Return [X, Y] of the center of cell containing provided text 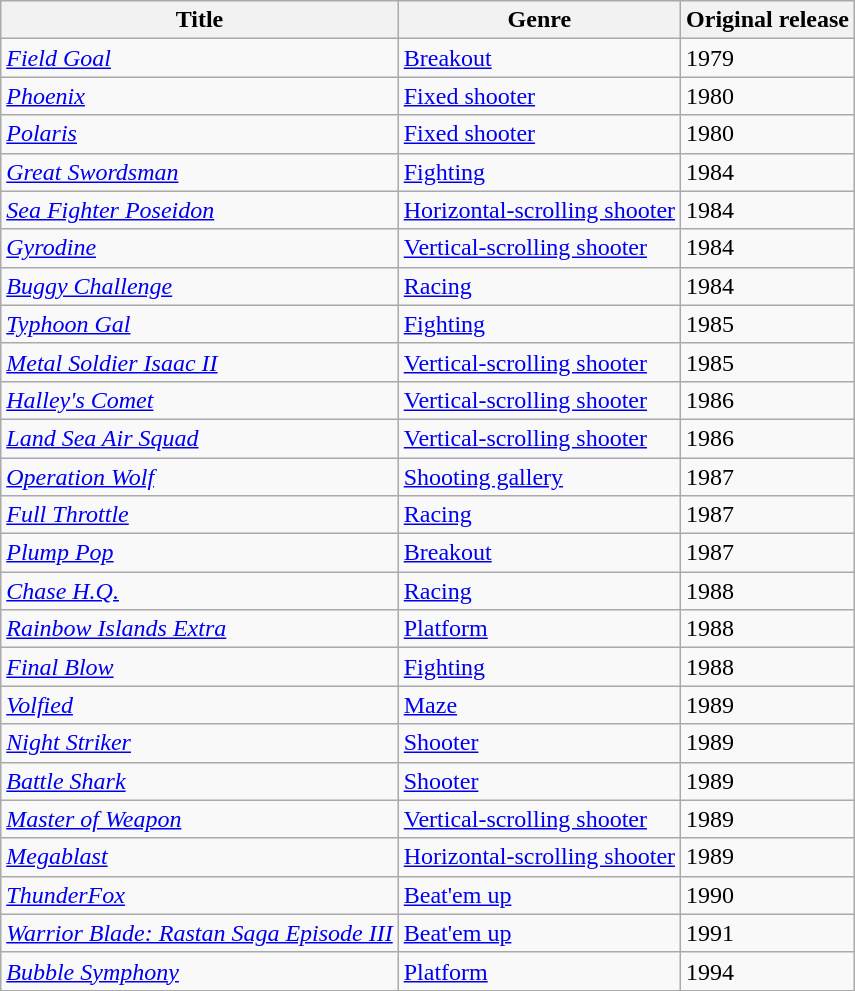
Shooting gallery [539, 477]
Land Sea Air Squad [200, 438]
Bubble Symphony [200, 971]
Megablast [200, 857]
1990 [768, 895]
1994 [768, 971]
Original release [768, 20]
Field Goal [200, 58]
Warrior Blade: Rastan Saga Episode III [200, 933]
Battle Shark [200, 781]
Final Blow [200, 667]
Title [200, 20]
Metal Soldier Isaac II [200, 362]
Maze [539, 705]
Sea Fighter Poseidon [200, 210]
Full Throttle [200, 515]
Operation Wolf [200, 477]
ThunderFox [200, 895]
Rainbow Islands Extra [200, 629]
Buggy Challenge [200, 286]
Plump Pop [200, 553]
Master of Weapon [200, 819]
Polaris [200, 134]
Phoenix [200, 96]
Chase H.Q. [200, 591]
Volfied [200, 705]
1991 [768, 933]
1979 [768, 58]
Genre [539, 20]
Gyrodine [200, 248]
Typhoon Gal [200, 324]
Halley's Comet [200, 400]
Night Striker [200, 743]
Great Swordsman [200, 172]
